Locate the cell with the specified text and output its [x, y] center coordinate. 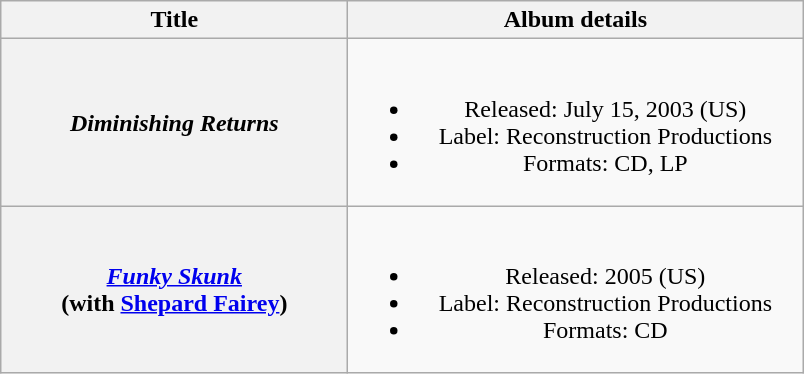
Title [174, 20]
Released: 2005 (US)Label: Reconstruction ProductionsFormats: CD [576, 290]
Diminishing Returns [174, 122]
Released: July 15, 2003 (US)Label: Reconstruction ProductionsFormats: CD, LP [576, 122]
Funky Skunk(with Shepard Fairey) [174, 290]
Album details [576, 20]
